Detect which cell encompasses the target text, then output its (X, Y) center coordinate. 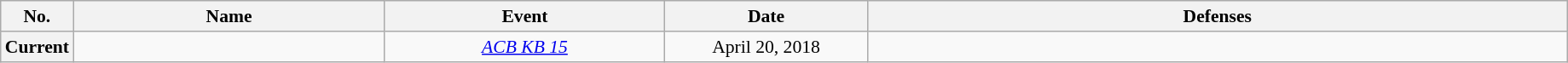
Current (38, 47)
Defenses (1218, 16)
Event (525, 16)
Date (766, 16)
ACB KB 15 (525, 47)
No. (38, 16)
Name (229, 16)
April 20, 2018 (766, 47)
